Search for the cell housing the specified text and yield its [x, y] center coordinate. 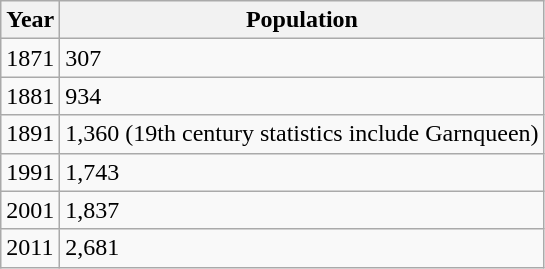
1,743 [302, 172]
1891 [30, 134]
1871 [30, 58]
1,837 [302, 210]
2011 [30, 248]
1991 [30, 172]
Population [302, 20]
Year [30, 20]
1,360 (19th century statistics include Garnqueen) [302, 134]
2001 [30, 210]
934 [302, 96]
307 [302, 58]
2,681 [302, 248]
1881 [30, 96]
